Detect which cell encompasses the target text, then output its [X, Y] center coordinate. 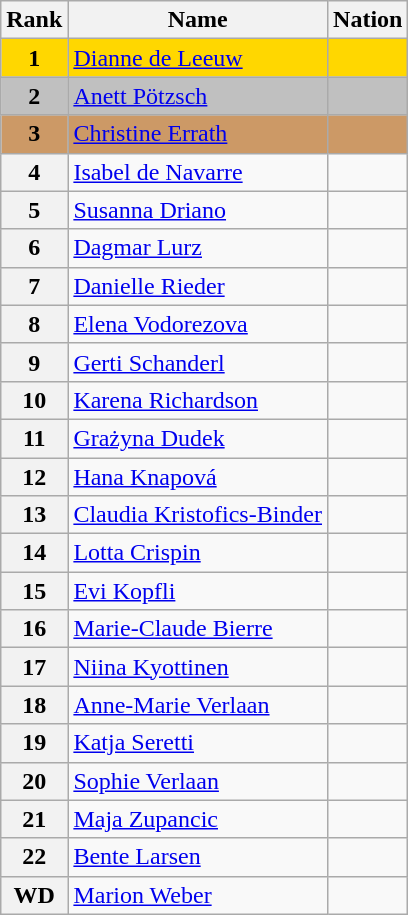
Gerti Schanderl [198, 362]
14 [34, 553]
Maja Zupancic [198, 819]
Marion Weber [198, 895]
Isabel de Navarre [198, 172]
Anne-Marie Verlaan [198, 705]
1 [34, 58]
Christine Errath [198, 134]
19 [34, 743]
Dianne de Leeuw [198, 58]
Dagmar Lurz [198, 248]
Rank [34, 20]
Susanna Driano [198, 210]
Elena Vodorezova [198, 324]
16 [34, 629]
8 [34, 324]
21 [34, 819]
Claudia Kristofics-Binder [198, 515]
9 [34, 362]
Grażyna Dudek [198, 438]
Hana Knapová [198, 477]
Karena Richardson [198, 400]
17 [34, 667]
7 [34, 286]
Danielle Rieder [198, 286]
Anett Pötzsch [198, 96]
Bente Larsen [198, 857]
13 [34, 515]
Nation [368, 20]
2 [34, 96]
Katja Seretti [198, 743]
Lotta Crispin [198, 553]
20 [34, 781]
3 [34, 134]
Evi Kopfli [198, 591]
11 [34, 438]
5 [34, 210]
22 [34, 857]
18 [34, 705]
15 [34, 591]
6 [34, 248]
4 [34, 172]
10 [34, 400]
12 [34, 477]
WD [34, 895]
Marie-Claude Bierre [198, 629]
Name [198, 20]
Niina Kyottinen [198, 667]
Sophie Verlaan [198, 781]
